Return (X, Y) of the center of cell containing provided text 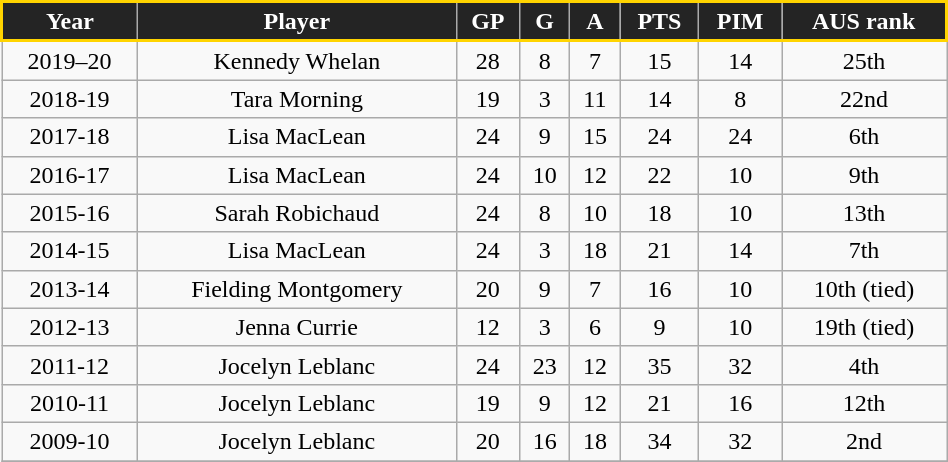
22nd (864, 99)
GP (488, 22)
2016-17 (70, 175)
34 (660, 441)
28 (488, 60)
Fielding Montgomery (297, 289)
2nd (864, 441)
2014-15 (70, 251)
2011-12 (70, 365)
9th (864, 175)
10th (tied) (864, 289)
11 (595, 99)
35 (660, 365)
2012-13 (70, 327)
Kennedy Whelan (297, 60)
23 (545, 365)
2017-18 (70, 137)
Sarah Robichaud (297, 213)
A (595, 22)
AUS rank (864, 22)
2018-19 (70, 99)
2019–20 (70, 60)
Player (297, 22)
Tara Morning (297, 99)
Year (70, 22)
13th (864, 213)
4th (864, 365)
6th (864, 137)
2009-10 (70, 441)
12th (864, 403)
22 (660, 175)
PIM (740, 22)
Jenna Currie (297, 327)
19th (tied) (864, 327)
6 (595, 327)
2015-16 (70, 213)
G (545, 22)
7th (864, 251)
2013-14 (70, 289)
2010-11 (70, 403)
25th (864, 60)
PTS (660, 22)
